Return [X, Y] of the center of cell containing provided text 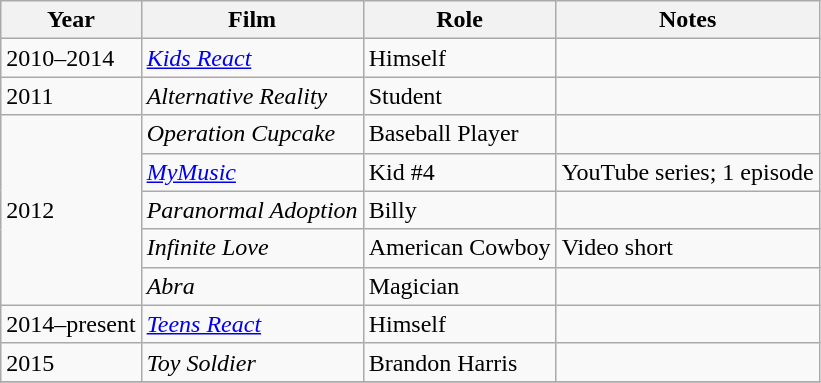
Toy Soldier [252, 362]
Abra [252, 286]
Teens React [252, 324]
Video short [688, 248]
Year [71, 20]
2012 [71, 210]
Operation Cupcake [252, 134]
Kid #4 [460, 172]
Kids React [252, 58]
2011 [71, 96]
Alternative Reality [252, 96]
Infinite Love [252, 248]
Magician [460, 286]
Brandon Harris [460, 362]
American Cowboy [460, 248]
2015 [71, 362]
Baseball Player [460, 134]
MyMusic [252, 172]
Notes [688, 20]
Billy [460, 210]
Role [460, 20]
Student [460, 96]
2010–2014 [71, 58]
2014–present [71, 324]
Paranormal Adoption [252, 210]
Film [252, 20]
YouTube series; 1 episode [688, 172]
